Return [X, Y] of the center of cell containing provided text 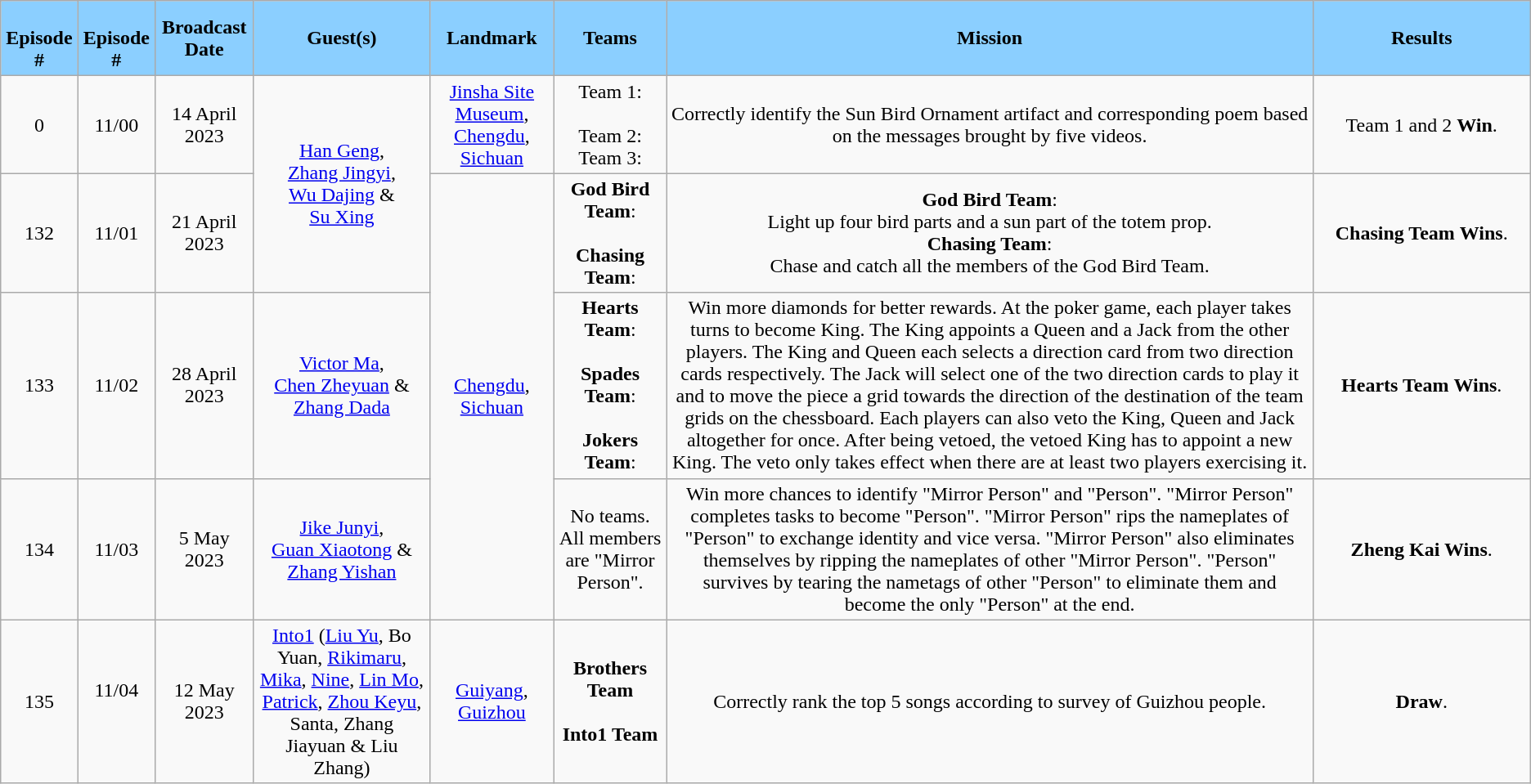
12 May 2023 [204, 701]
135 [39, 701]
Broadcast Date [204, 38]
Teams [610, 38]
Draw. [1421, 701]
Chengdu, Sichuan [492, 396]
Into1 (Liu Yu, Bo Yuan, Rikimaru, Mika, Nine, Lin Mo, Patrick, Zhou Keyu, Santa, Zhang Jiayuan & Liu Zhang) [342, 701]
Correctly rank the top 5 songs according to survey of Guizhou people. [990, 701]
Zheng Kai Wins. [1421, 549]
Jike Junyi, Guan Xiaotong & Zhang Yishan [342, 549]
11/02 [116, 386]
5 May 2023 [204, 549]
0 [39, 124]
Guest(s) [342, 38]
God Bird Team:Light up four bird parts and a sun part of the totem prop.Chasing Team:Chase and catch all the members of the God Bird Team. [990, 233]
Team 1 and 2 Win. [1421, 124]
14 April 2023 [204, 124]
Jinsha Site Museum, Chengdu, Sichuan [492, 124]
133 [39, 386]
11/04 [116, 701]
11/01 [116, 233]
Brothers Team Into1 Team [610, 701]
Chasing Team Wins. [1421, 233]
Victor Ma, Chen Zheyuan & Zhang Dada [342, 386]
11/03 [116, 549]
No teams. All members are "Mirror Person". [610, 549]
God Bird Team:Chasing Team: [610, 233]
Team 1: Team 2: Team 3: [610, 124]
Mission [990, 38]
Results [1421, 38]
Correctly identify the Sun Bird Ornament artifact and corresponding poem based on the messages brought by five videos. [990, 124]
28 April 2023 [204, 386]
Hearts Team Wins. [1421, 386]
Hearts Team: Spades Team: Jokers Team: [610, 386]
Landmark [492, 38]
21 April 2023 [204, 233]
132 [39, 233]
11/00 [116, 124]
Guiyang, Guizhou [492, 701]
134 [39, 549]
Han Geng, Zhang Jingyi, Wu Dajing & Su Xing [342, 185]
